Pinpoint the cell where the given text exists, returning its (X, Y) midpoint coordinate. 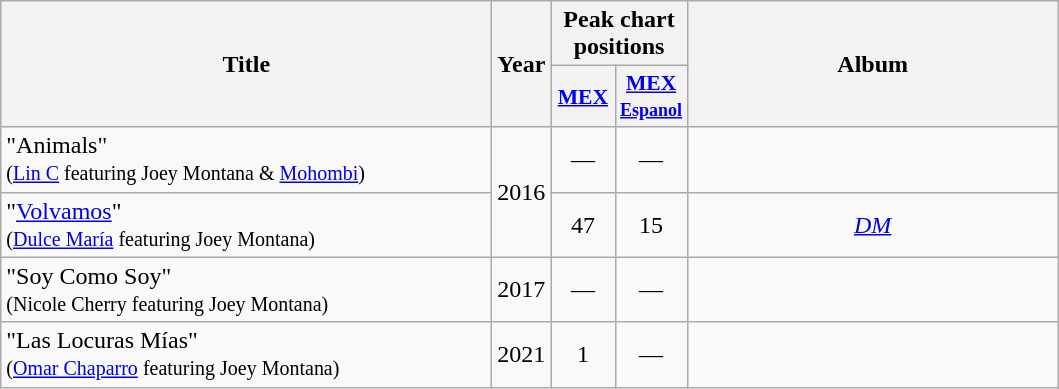
"Soy Como Soy" (Nicole Cherry featuring Joey Montana) (246, 290)
Year (522, 64)
2021 (522, 354)
"Animals" (Lin C featuring Joey Montana & Mohombi) (246, 160)
Title (246, 64)
1 (583, 354)
"Las Locuras Mías" (Omar Chaparro featuring Joey Montana) (246, 354)
"Volvamos" (Dulce María featuring Joey Montana) (246, 224)
47 (583, 224)
15 (651, 224)
MEX Espanol (651, 96)
Peak chart positions (619, 34)
MEX (583, 96)
2016 (522, 192)
Album (872, 64)
DM (872, 224)
2017 (522, 290)
